Detect which cell encompasses the target text, then output its [x, y] center coordinate. 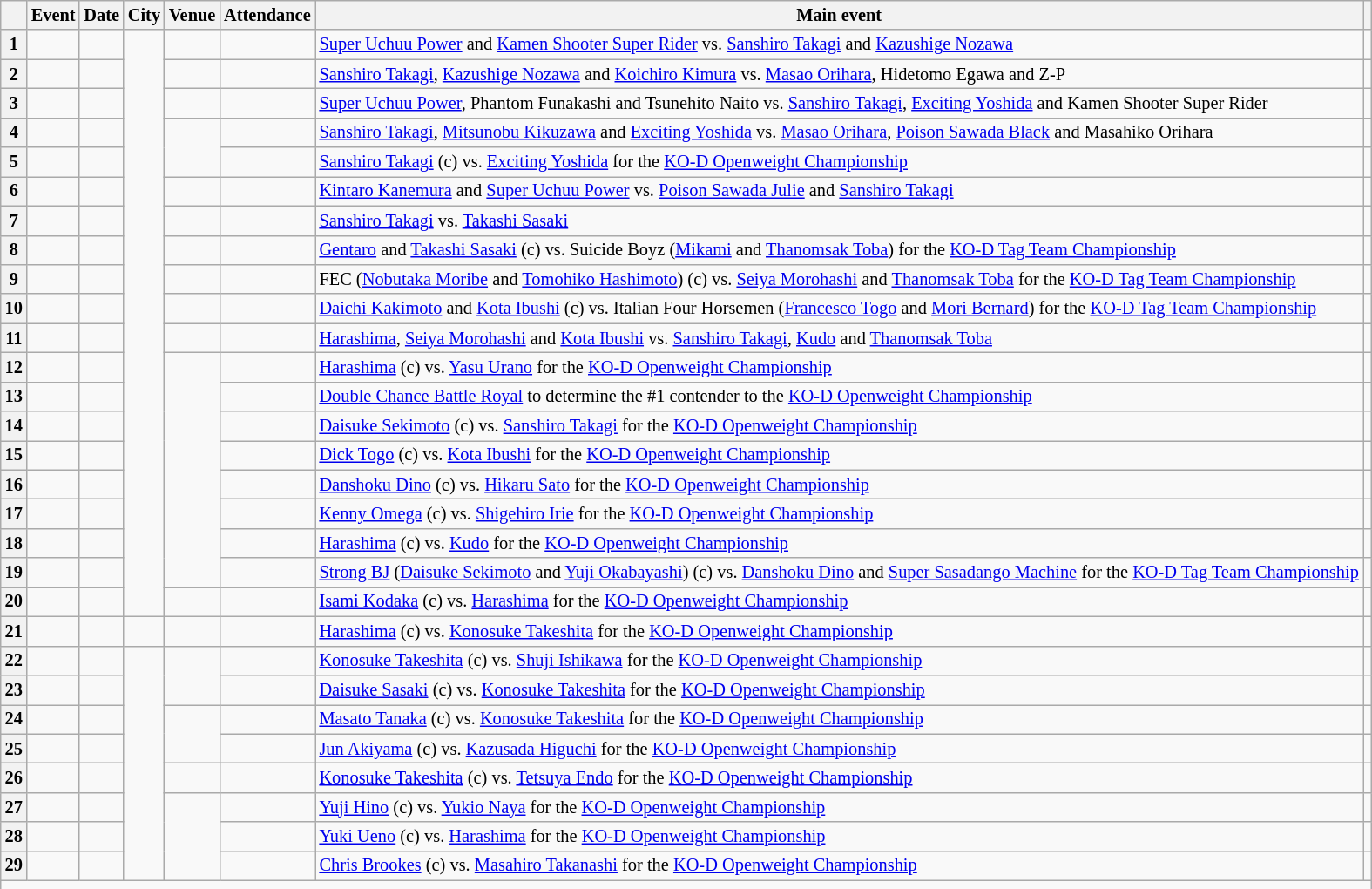
26 [14, 777]
Isami Kodaka (c) vs. Harashima for the KO-D Openweight Championship [840, 601]
Venue [192, 15]
24 [14, 719]
Daisuke Sasaki (c) vs. Konosuke Takeshita for the KO-D Openweight Championship [840, 689]
Date [101, 15]
11 [14, 338]
27 [14, 807]
15 [14, 455]
1 [14, 44]
21 [14, 631]
10 [14, 309]
Gentaro and Takashi Sasaki (c) vs. Suicide Boyz (Mikami and Thanomsak Toba) for the KO-D Tag Team Championship [840, 250]
Sanshiro Takagi, Mitsunobu Kikuzawa and Exciting Yoshida vs. Masao Orihara, Poison Sawada Black and Masahiko Orihara [840, 132]
8 [14, 250]
6 [14, 191]
Sanshiro Takagi, Kazushige Nozawa and Koichiro Kimura vs. Masao Orihara, Hidetomo Egawa and Z-P [840, 74]
Konosuke Takeshita (c) vs. Shuji Ishikawa for the KO-D Openweight Championship [840, 661]
Harashima, Seiya Morohashi and Kota Ibushi vs. Sanshiro Takagi, Kudo and Thanomsak Toba [840, 338]
Super Uchuu Power and Kamen Shooter Super Rider vs. Sanshiro Takagi and Kazushige Nozawa [840, 44]
Daichi Kakimoto and Kota Ibushi (c) vs. Italian Four Horsemen (Francesco Togo and Mori Bernard) for the KO-D Tag Team Championship [840, 309]
25 [14, 749]
17 [14, 513]
4 [14, 132]
Yuki Ueno (c) vs. Harashima for the KO-D Openweight Championship [840, 837]
Konosuke Takeshita (c) vs. Tetsuya Endo for the KO-D Openweight Championship [840, 777]
2 [14, 74]
FEC (Nobutaka Moribe and Tomohiko Hashimoto) (c) vs. Seiya Morohashi and Thanomsak Toba for the KO-D Tag Team Championship [840, 279]
Dick Togo (c) vs. Kota Ibushi for the KO-D Openweight Championship [840, 455]
3 [14, 103]
Main event [840, 15]
13 [14, 397]
22 [14, 661]
Sanshiro Takagi (c) vs. Exciting Yoshida for the KO-D Openweight Championship [840, 162]
28 [14, 837]
Super Uchuu Power, Phantom Funakashi and Tsunehito Naito vs. Sanshiro Takagi, Exciting Yoshida and Kamen Shooter Super Rider [840, 103]
Harashima (c) vs. Yasu Urano for the KO-D Openweight Championship [840, 367]
Strong BJ (Daisuke Sekimoto and Yuji Okabayashi) (c) vs. Danshoku Dino and Super Sasadango Machine for the KO-D Tag Team Championship [840, 573]
Event [54, 15]
19 [14, 573]
Harashima (c) vs. Kudo for the KO-D Openweight Championship [840, 543]
20 [14, 601]
23 [14, 689]
Daisuke Sekimoto (c) vs. Sanshiro Takagi for the KO-D Openweight Championship [840, 426]
Attendance [267, 15]
Yuji Hino (c) vs. Yukio Naya for the KO-D Openweight Championship [840, 807]
Chris Brookes (c) vs. Masahiro Takanashi for the KO-D Openweight Championship [840, 865]
City [145, 15]
Danshoku Dino (c) vs. Hikaru Sato for the KO-D Openweight Championship [840, 485]
14 [14, 426]
9 [14, 279]
Double Chance Battle Royal to determine the #1 contender to the KO-D Openweight Championship [840, 397]
7 [14, 221]
Kenny Omega (c) vs. Shigehiro Irie for the KO-D Openweight Championship [840, 513]
Jun Akiyama (c) vs. Kazusada Higuchi for the KO-D Openweight Championship [840, 749]
Sanshiro Takagi vs. Takashi Sasaki [840, 221]
16 [14, 485]
Masato Tanaka (c) vs. Konosuke Takeshita for the KO-D Openweight Championship [840, 719]
5 [14, 162]
18 [14, 543]
Harashima (c) vs. Konosuke Takeshita for the KO-D Openweight Championship [840, 631]
Kintaro Kanemura and Super Uchuu Power vs. Poison Sawada Julie and Sanshiro Takagi [840, 191]
12 [14, 367]
29 [14, 865]
